Identify which cell holds the provided text, then report its [x, y] central coordinate. 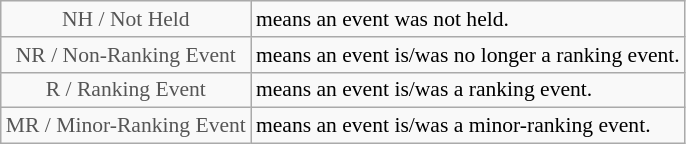
means an event is/was a minor-ranking event. [468, 126]
NH / Not Held [126, 19]
R / Ranking Event [126, 90]
means an event is/was no longer a ranking event. [468, 55]
means an event is/was a ranking event. [468, 90]
means an event was not held. [468, 19]
MR / Minor-Ranking Event [126, 126]
NR / Non-Ranking Event [126, 55]
